Find where the given text appears and provide that cell's center as [X, Y] coordinate. 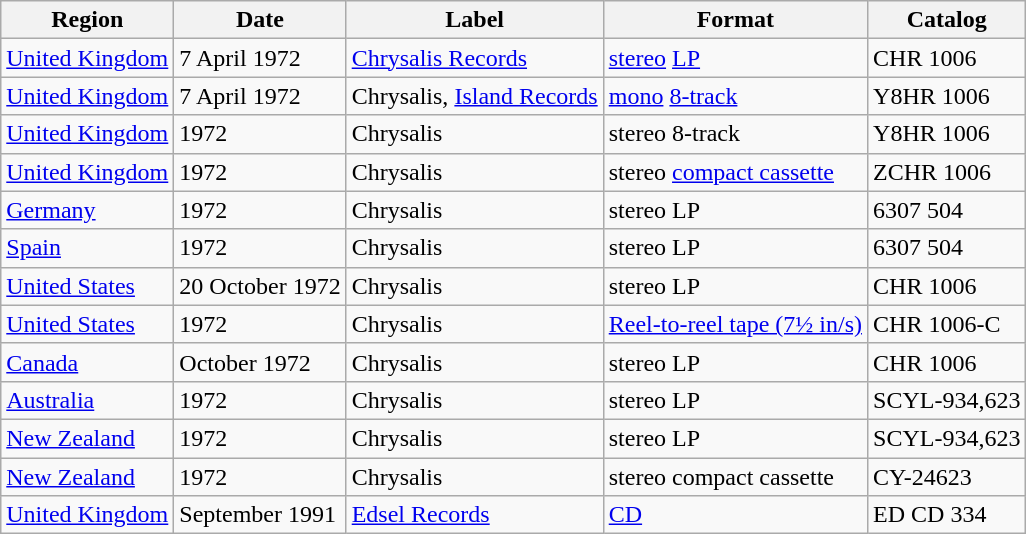
ZCHR 1006 [947, 172]
Germany [88, 210]
ED CD 334 [947, 515]
Label [474, 20]
Format [735, 20]
CY-24623 [947, 477]
Spain [88, 248]
Australia [88, 400]
Region [88, 20]
Reel-to-reel tape (7½ in/s) [735, 324]
stereo 8-track [735, 134]
October 1972 [260, 362]
CD [735, 515]
Chrysalis, Island Records [474, 96]
September 1991 [260, 515]
Canada [88, 362]
mono 8-track [735, 96]
Date [260, 20]
Catalog [947, 20]
CHR 1006-C [947, 324]
Edsel Records [474, 515]
20 October 1972 [260, 286]
Chrysalis Records [474, 58]
